Detect which cell encompasses the target text, then output its [X, Y] center coordinate. 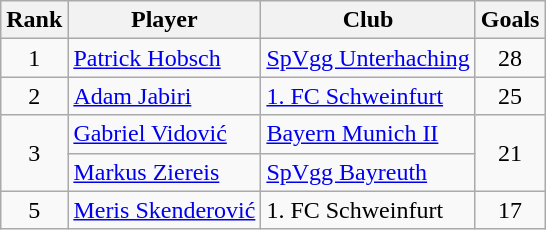
Goals [510, 20]
SpVgg Unterhaching [368, 58]
3 [34, 153]
21 [510, 153]
Patrick Hobsch [164, 58]
2 [34, 96]
1 [34, 58]
Meris Skenderović [164, 210]
Bayern Munich II [368, 134]
28 [510, 58]
Markus Ziereis [164, 172]
Club [368, 20]
17 [510, 210]
5 [34, 210]
25 [510, 96]
SpVgg Bayreuth [368, 172]
Adam Jabiri [164, 96]
Player [164, 20]
Gabriel Vidović [164, 134]
Rank [34, 20]
